Identify which cell holds the provided text, then report its [x, y] central coordinate. 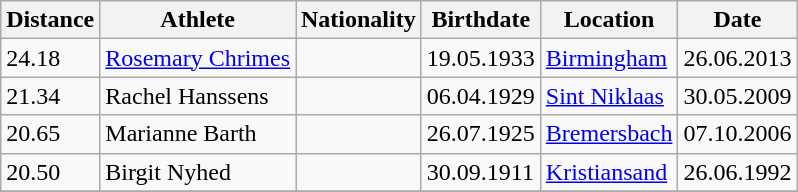
26.07.1925 [480, 134]
Kristiansand [609, 172]
Sint Niklaas [609, 96]
19.05.1933 [480, 58]
Distance [50, 20]
Birgit Nyhed [198, 172]
20.50 [50, 172]
Bremersbach [609, 134]
21.34 [50, 96]
26.06.2013 [738, 58]
Nationality [359, 20]
Birmingham [609, 58]
Athlete [198, 20]
30.05.2009 [738, 96]
07.10.2006 [738, 134]
06.04.1929 [480, 96]
Date [738, 20]
Marianne Barth [198, 134]
Location [609, 20]
Birthdate [480, 20]
26.06.1992 [738, 172]
24.18 [50, 58]
Rachel Hanssens [198, 96]
20.65 [50, 134]
30.09.1911 [480, 172]
Rosemary Chrimes [198, 58]
